Search for the cell housing the specified text and yield its [x, y] center coordinate. 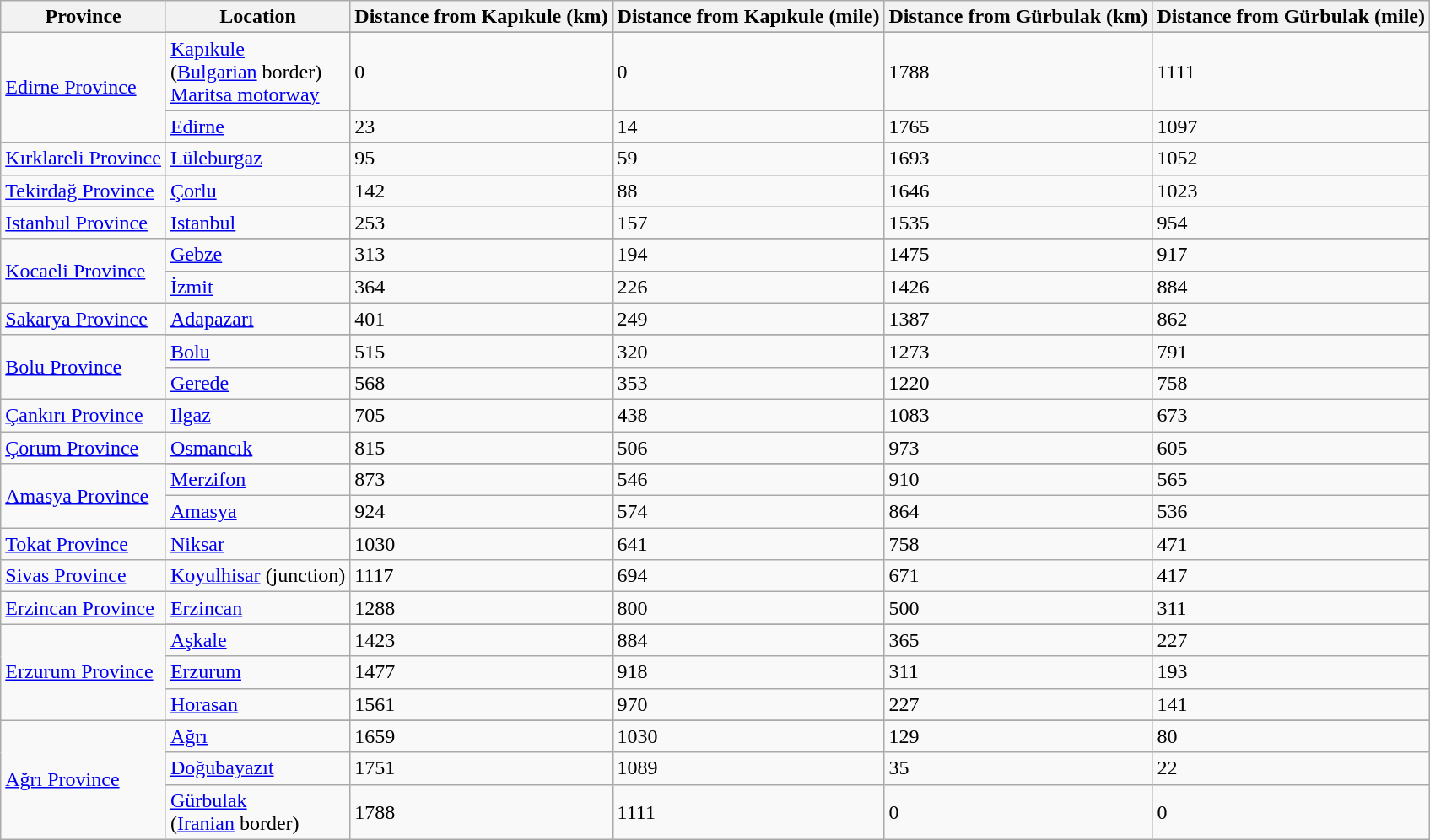
917 [1291, 255]
1220 [1018, 383]
515 [481, 351]
1646 [1018, 191]
313 [481, 255]
95 [481, 159]
Erzurum [257, 672]
641 [748, 544]
353 [748, 383]
Edirne Province [84, 88]
142 [481, 191]
800 [748, 608]
791 [1291, 351]
1765 [1018, 127]
Distance from Gürbulak (km) [1018, 17]
1052 [1291, 159]
Istanbul [257, 223]
Ilgaz [257, 415]
Edirne [257, 127]
Koyulhisar (junction) [257, 576]
1475 [1018, 255]
1659 [481, 736]
Lüleburgaz [257, 159]
35 [1018, 768]
365 [1018, 640]
705 [481, 415]
918 [748, 672]
1693 [1018, 159]
Tekirdağ Province [84, 191]
438 [748, 415]
Merzifon [257, 480]
141 [1291, 704]
Istanbul Province [84, 223]
Kocaeli Province [84, 271]
565 [1291, 480]
864 [1018, 512]
23 [481, 127]
910 [1018, 480]
Province [84, 17]
129 [1018, 736]
Bolu Province [84, 367]
Distance from Kapıkule (mile) [748, 17]
574 [748, 512]
320 [748, 351]
1089 [748, 768]
536 [1291, 512]
Ağrı Province [84, 779]
1083 [1018, 415]
59 [748, 159]
471 [1291, 544]
249 [748, 319]
568 [481, 383]
253 [481, 223]
605 [1291, 448]
Çorum Province [84, 448]
Amasya Province [84, 496]
924 [481, 512]
88 [748, 191]
Çankırı Province [84, 415]
Adapazarı [257, 319]
Horasan [257, 704]
Sivas Province [84, 576]
Bolu [257, 351]
Niksar [257, 544]
80 [1291, 736]
546 [748, 480]
Sakarya Province [84, 319]
506 [748, 448]
500 [1018, 608]
1423 [481, 640]
Erzincan Province [84, 608]
694 [748, 576]
22 [1291, 768]
364 [481, 287]
1273 [1018, 351]
Gebze [257, 255]
1535 [1018, 223]
815 [481, 448]
973 [1018, 448]
Doğubayazıt [257, 768]
873 [481, 480]
Aşkale [257, 640]
226 [748, 287]
1117 [481, 576]
671 [1018, 576]
862 [1291, 319]
417 [1291, 576]
157 [748, 223]
Location [257, 17]
193 [1291, 672]
970 [748, 704]
954 [1291, 223]
1023 [1291, 191]
Kırklareli Province [84, 159]
Gürbulak (Iranian border) [257, 811]
Tokat Province [84, 544]
İzmit [257, 287]
1477 [481, 672]
Çorlu [257, 191]
1097 [1291, 127]
Distance from Gürbulak (mile) [1291, 17]
1561 [481, 704]
Kapıkule (Bulgarian border) Maritsa motorway [257, 72]
401 [481, 319]
Amasya [257, 512]
Distance from Kapıkule (km) [481, 17]
194 [748, 255]
Erzincan [257, 608]
1387 [1018, 319]
1288 [481, 608]
1751 [481, 768]
14 [748, 127]
Erzurum Province [84, 672]
Gerede [257, 383]
Osmancık [257, 448]
673 [1291, 415]
1426 [1018, 287]
Ağrı [257, 736]
